For the text-containing cell, return its midpoint in [X, Y] coordinate format. 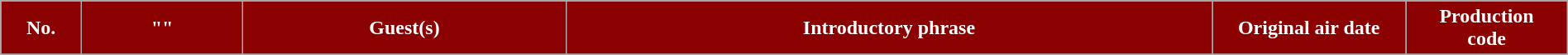
No. [41, 28]
Introductory phrase [888, 28]
"" [162, 28]
Guest(s) [405, 28]
Production code [1487, 28]
Original air date [1309, 28]
